Search for the cell housing the specified text and yield its [X, Y] center coordinate. 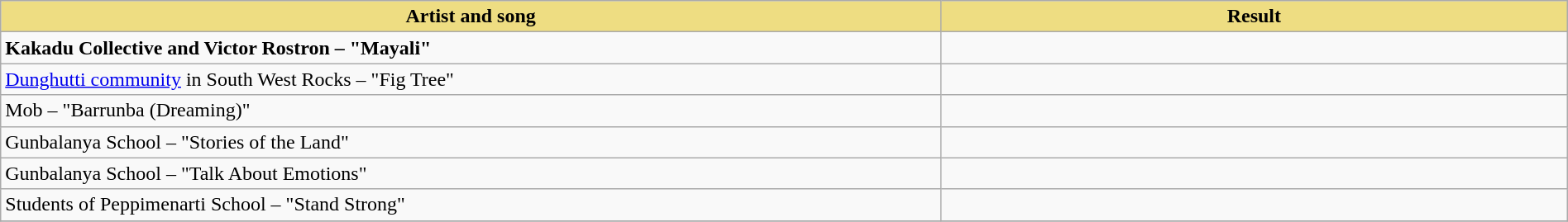
Artist and song [471, 17]
Kakadu Collective and Victor Rostron – "Mayali" [471, 48]
Mob – "Barrunba (Dreaming)" [471, 111]
Students of Peppimenarti School – "Stand Strong" [471, 205]
Result [1254, 17]
Gunbalanya School – "Talk About Emotions" [471, 173]
Dunghutti community in South West Rocks – "Fig Tree" [471, 79]
Gunbalanya School – "Stories of the Land" [471, 142]
